Return the (X, Y) coordinate for the center point of the cell that contains the specified text.  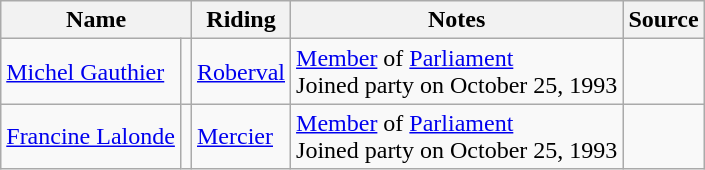
Name (96, 20)
Francine Lalonde (91, 136)
Riding (240, 20)
Source (664, 20)
Notes (457, 20)
Mercier (240, 136)
Michel Gauthier (91, 72)
Roberval (240, 72)
